Extract the (x, y) coordinate from the center of the cell holding the provided text.  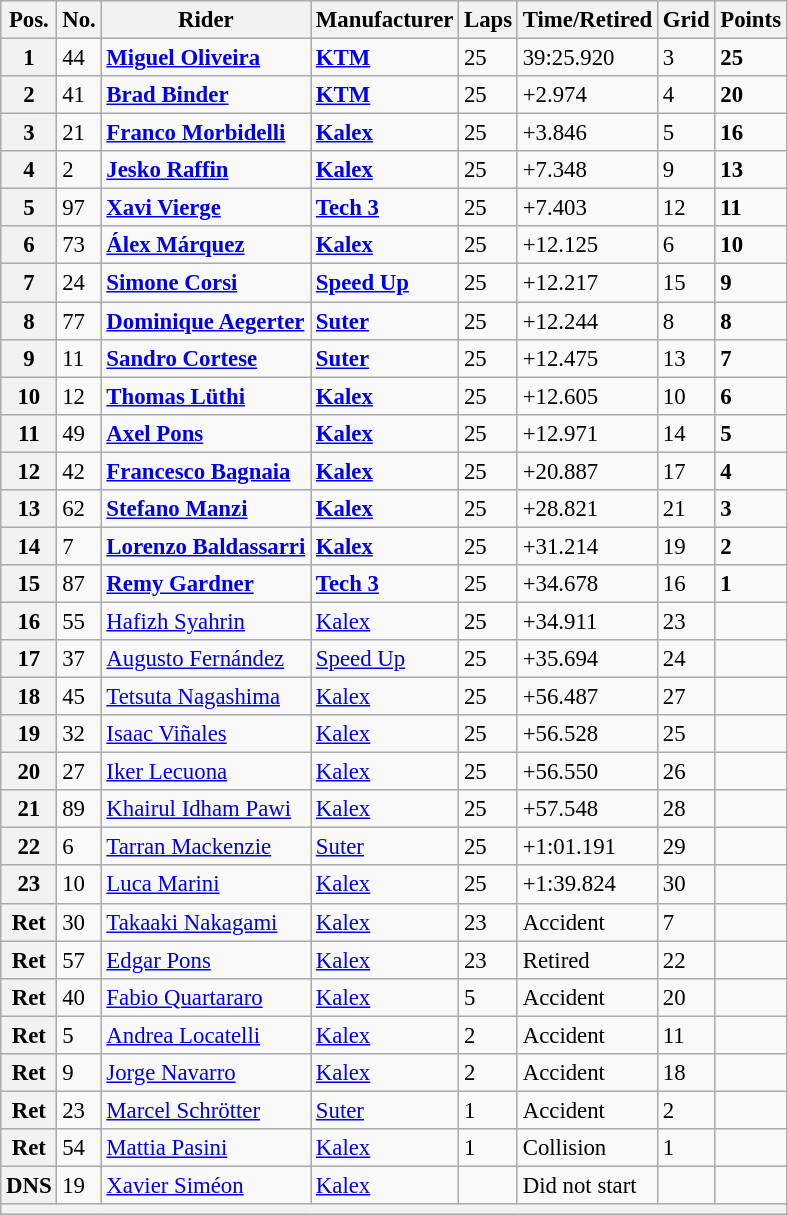
29 (686, 847)
+31.214 (587, 546)
+56.487 (587, 697)
Fabio Quartararo (206, 997)
+12.971 (587, 433)
+12.244 (587, 321)
Francesco Bagnaia (206, 471)
Did not start (587, 1185)
Franco Morbidelli (206, 133)
Iker Lecuona (206, 772)
+3.846 (587, 133)
Miguel Oliveira (206, 58)
+2.974 (587, 95)
77 (79, 321)
DNS (29, 1185)
+12.605 (587, 396)
32 (79, 734)
Collision (587, 1148)
Laps (488, 20)
39:25.920 (587, 58)
+12.125 (587, 245)
Time/Retired (587, 20)
+28.821 (587, 509)
+56.550 (587, 772)
26 (686, 772)
Xavi Vierge (206, 208)
Thomas Lüthi (206, 396)
37 (79, 659)
+1:01.191 (587, 847)
Dominique Aegerter (206, 321)
55 (79, 621)
Jesko Raffin (206, 170)
Luca Marini (206, 885)
Marcel Schrötter (206, 1110)
Edgar Pons (206, 960)
Andrea Locatelli (206, 1035)
Hafizh Syahrin (206, 621)
Points (750, 20)
Tarran Mackenzie (206, 847)
97 (79, 208)
Axel Pons (206, 433)
Sandro Cortese (206, 358)
Stefano Manzi (206, 509)
Pos. (29, 20)
Khairul Idham Pawi (206, 809)
+12.475 (587, 358)
+1:39.824 (587, 885)
Brad Binder (206, 95)
Mattia Pasini (206, 1148)
No. (79, 20)
45 (79, 697)
+20.887 (587, 471)
+35.694 (587, 659)
Isaac Viñales (206, 734)
+7.348 (587, 170)
+7.403 (587, 208)
54 (79, 1148)
Retired (587, 960)
+34.911 (587, 621)
44 (79, 58)
49 (79, 433)
28 (686, 809)
Lorenzo Baldassarri (206, 546)
73 (79, 245)
Manufacturer (385, 20)
Rider (206, 20)
Simone Corsi (206, 283)
+12.217 (587, 283)
+34.678 (587, 584)
42 (79, 471)
87 (79, 584)
Grid (686, 20)
Álex Márquez (206, 245)
Jorge Navarro (206, 1073)
Xavier Siméon (206, 1185)
Tetsuta Nagashima (206, 697)
Takaaki Nakagami (206, 922)
+56.528 (587, 734)
+57.548 (587, 809)
Augusto Fernández (206, 659)
40 (79, 997)
89 (79, 809)
41 (79, 95)
62 (79, 509)
Remy Gardner (206, 584)
57 (79, 960)
